For the text-containing cell, return its midpoint in [X, Y] coordinate format. 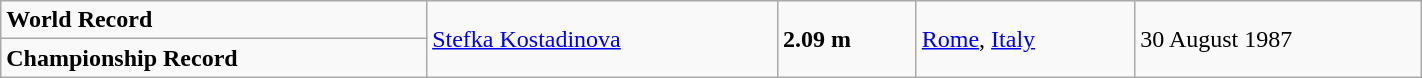
Rome, Italy [1025, 39]
2.09 m [846, 39]
Stefka Kostadinova [602, 39]
30 August 1987 [1278, 39]
World Record [214, 20]
Championship Record [214, 58]
